Extract the [X, Y] coordinate from the center of the cell holding the provided text.  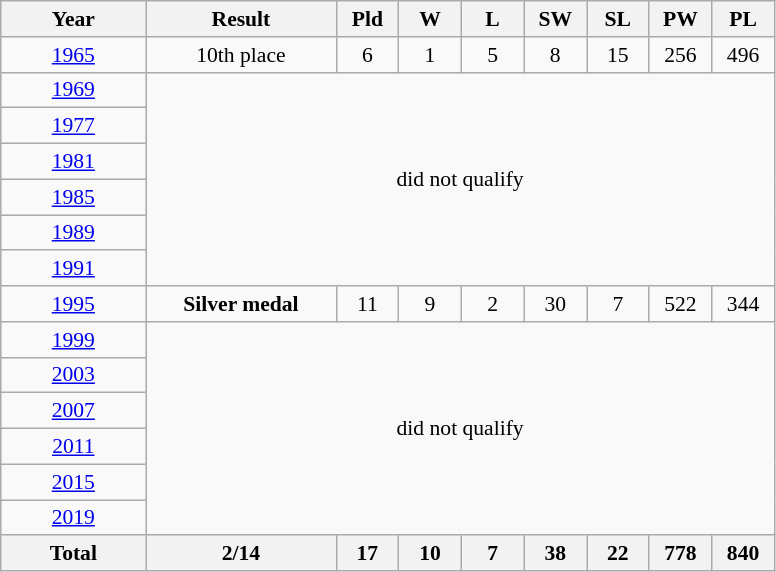
10 [430, 554]
1965 [74, 55]
10th place [241, 55]
Result [241, 19]
SL [618, 19]
2015 [74, 482]
496 [744, 55]
1989 [74, 233]
PL [744, 19]
2019 [74, 518]
W [430, 19]
Year [74, 19]
1981 [74, 162]
PW [680, 19]
256 [680, 55]
1977 [74, 126]
Pld [368, 19]
1991 [74, 269]
15 [618, 55]
2011 [74, 447]
5 [492, 55]
8 [556, 55]
Total [74, 554]
6 [368, 55]
17 [368, 554]
9 [430, 304]
1995 [74, 304]
522 [680, 304]
1 [430, 55]
344 [744, 304]
1969 [74, 90]
L [492, 19]
SW [556, 19]
1985 [74, 197]
2/14 [241, 554]
840 [744, 554]
11 [368, 304]
2003 [74, 375]
2007 [74, 411]
22 [618, 554]
38 [556, 554]
778 [680, 554]
Silver medal [241, 304]
1999 [74, 340]
30 [556, 304]
2 [492, 304]
